Scan for the cell matching the given text and deliver its [x, y] coordinate at center. 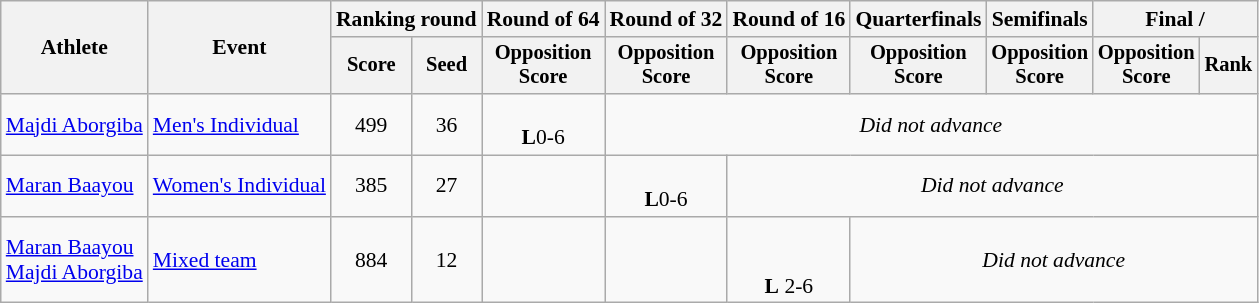
Event [240, 48]
36 [447, 124]
Round of 32 [666, 19]
Ranking round [406, 19]
Women's Individual [240, 186]
Round of 16 [788, 19]
Quarterfinals [918, 19]
Score [372, 66]
Seed [447, 66]
Men's Individual [240, 124]
385 [372, 186]
27 [447, 186]
Semifinals [1040, 19]
Athlete [74, 48]
Round of 64 [544, 19]
499 [372, 124]
Final / [1175, 19]
Majdi Aborgiba [74, 124]
Rank [1229, 66]
Maran Baayou [74, 186]
